Pinpoint the cell where the given text exists, returning its [x, y] midpoint coordinate. 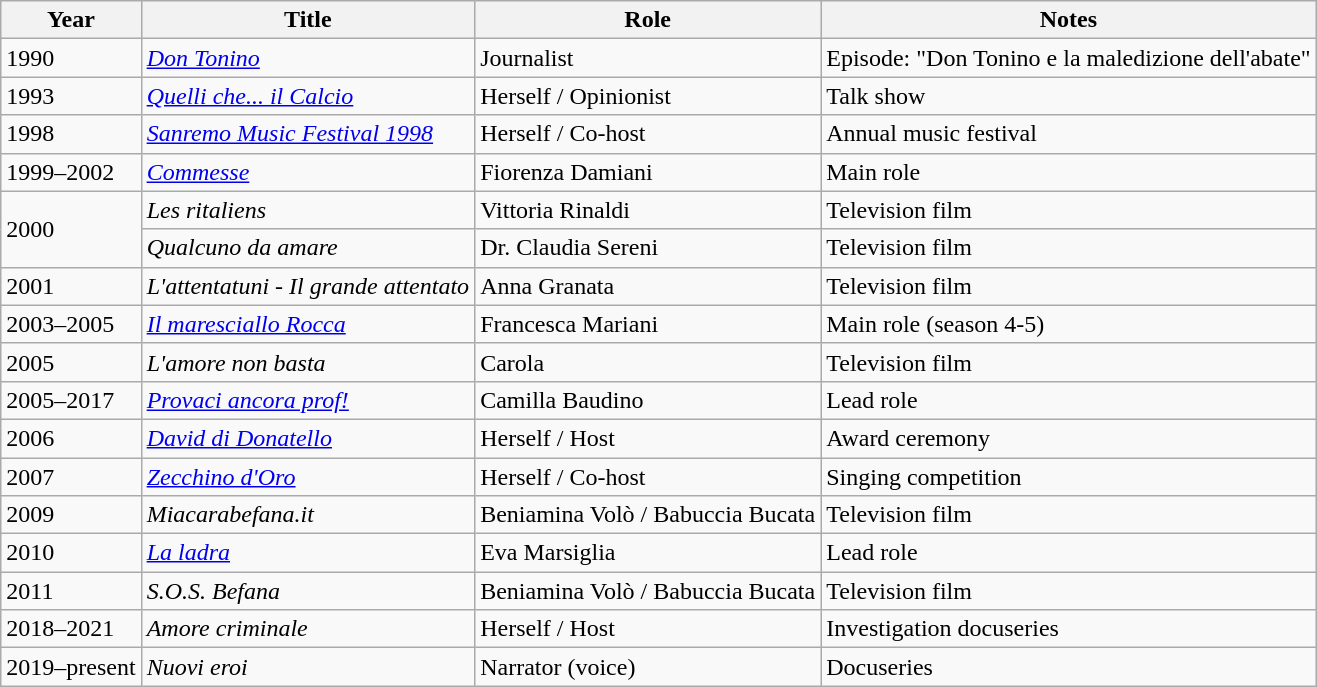
Episode: "Don Tonino e la maledizione dell'abate" [1068, 58]
Herself / Opinionist [648, 96]
2005–2017 [71, 400]
Vittoria Rinaldi [648, 210]
1993 [71, 96]
Main role [1068, 172]
1998 [71, 134]
2018–2021 [71, 629]
Year [71, 20]
Singing competition [1068, 477]
Quelli che... il Calcio [308, 96]
Sanremo Music Festival 1998 [308, 134]
Award ceremony [1068, 438]
2003–2005 [71, 324]
Talk show [1068, 96]
David di Donatello [308, 438]
L'attentatuni - Il grande attentato [308, 286]
La ladra [308, 553]
Il maresciallo Rocca [308, 324]
Carola [648, 362]
Nuovi eroi [308, 667]
Amore criminale [308, 629]
2006 [71, 438]
Don Tonino [308, 58]
Role [648, 20]
2007 [71, 477]
Qualcuno da amare [308, 248]
Commesse [308, 172]
2001 [71, 286]
1990 [71, 58]
Anna Granata [648, 286]
Notes [1068, 20]
Dr. Claudia Sereni [648, 248]
Docuseries [1068, 667]
Main role (season 4-5) [1068, 324]
1999–2002 [71, 172]
2010 [71, 553]
2005 [71, 362]
Narrator (voice) [648, 667]
2000 [71, 229]
Francesca Mariani [648, 324]
Zecchino d'Oro [308, 477]
Camilla Baudino [648, 400]
Les ritaliens [308, 210]
Journalist [648, 58]
Title [308, 20]
Annual music festival [1068, 134]
2009 [71, 515]
Fiorenza Damiani [648, 172]
S.O.S. Befana [308, 591]
2019–present [71, 667]
Investigation docuseries [1068, 629]
2011 [71, 591]
Provaci ancora prof! [308, 400]
Miacarabefana.it [308, 515]
Eva Marsiglia [648, 553]
L'amore non basta [308, 362]
